Detect which cell encompasses the target text, then output its [x, y] center coordinate. 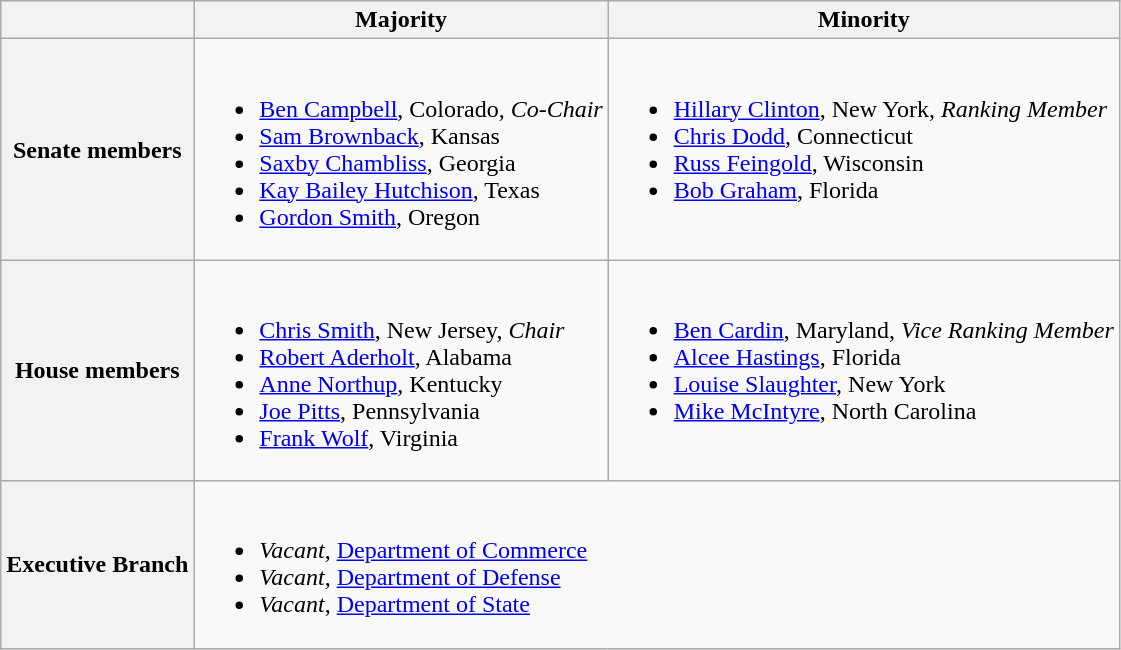
Chris Smith, New Jersey, ChairRobert Aderholt, AlabamaAnne Northup, KentuckyJoe Pitts, PennsylvaniaFrank Wolf, Virginia [401, 370]
Executive Branch [98, 564]
Ben Campbell, Colorado, Co-ChairSam Brownback, KansasSaxby Chambliss, GeorgiaKay Bailey Hutchison, TexasGordon Smith, Oregon [401, 150]
Majority [401, 20]
Senate members [98, 150]
Vacant, Department of CommerceVacant, Department of DefenseVacant, Department of State [657, 564]
Hillary Clinton, New York, Ranking MemberChris Dodd, ConnecticutRuss Feingold, WisconsinBob Graham, Florida [864, 150]
Ben Cardin, Maryland, Vice Ranking MemberAlcee Hastings, FloridaLouise Slaughter, New YorkMike McIntyre, North Carolina [864, 370]
House members [98, 370]
Minority [864, 20]
